Scan for the cell matching the given text and deliver its [x, y] coordinate at center. 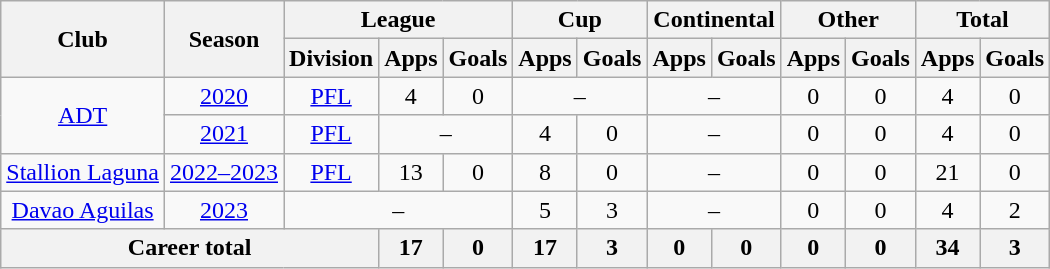
League [398, 20]
2020 [224, 96]
Davao Aguilas [83, 210]
Stallion Laguna [83, 172]
13 [411, 172]
Season [224, 39]
Division [332, 58]
5 [545, 210]
Total [982, 20]
Career total [190, 248]
2023 [224, 210]
Continental [714, 20]
2021 [224, 134]
21 [947, 172]
Other [848, 20]
34 [947, 248]
8 [545, 172]
ADT [83, 115]
Club [83, 39]
2022–2023 [224, 172]
Cup [580, 20]
2 [1015, 210]
